Determine the (X, Y) coordinate at the center of the cell enclosing the given text.  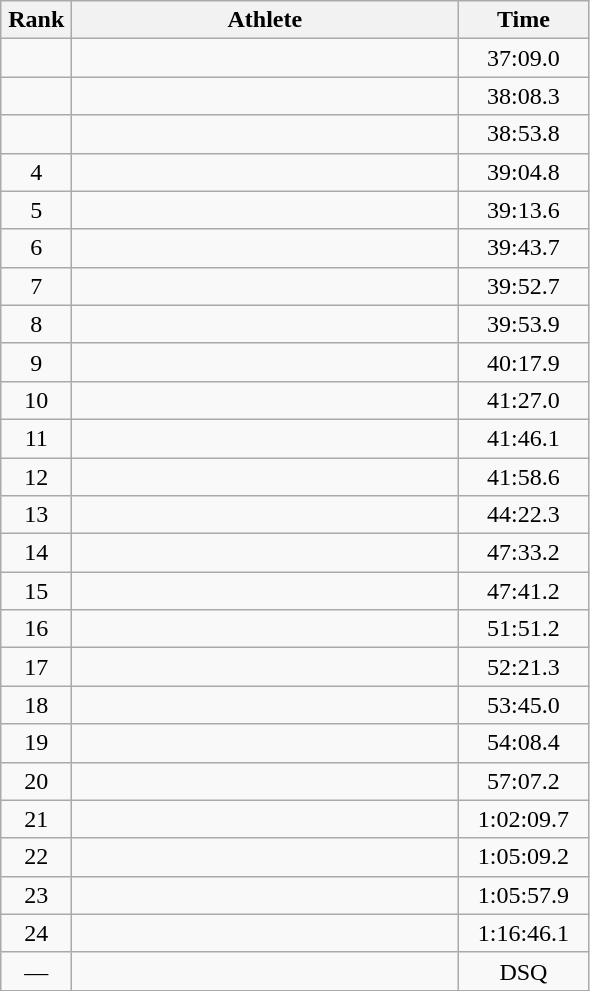
47:41.2 (524, 591)
21 (36, 819)
12 (36, 477)
53:45.0 (524, 705)
38:53.8 (524, 134)
19 (36, 743)
39:13.6 (524, 210)
41:46.1 (524, 438)
54:08.4 (524, 743)
39:53.9 (524, 324)
13 (36, 515)
8 (36, 324)
40:17.9 (524, 362)
4 (36, 172)
15 (36, 591)
51:51.2 (524, 629)
1:05:57.9 (524, 895)
37:09.0 (524, 58)
44:22.3 (524, 515)
39:04.8 (524, 172)
52:21.3 (524, 667)
1:16:46.1 (524, 933)
Time (524, 20)
14 (36, 553)
11 (36, 438)
23 (36, 895)
1:02:09.7 (524, 819)
6 (36, 248)
38:08.3 (524, 96)
1:05:09.2 (524, 857)
— (36, 971)
22 (36, 857)
39:52.7 (524, 286)
Athlete (265, 20)
41:27.0 (524, 400)
57:07.2 (524, 781)
10 (36, 400)
18 (36, 705)
7 (36, 286)
DSQ (524, 971)
Rank (36, 20)
9 (36, 362)
20 (36, 781)
17 (36, 667)
47:33.2 (524, 553)
5 (36, 210)
39:43.7 (524, 248)
24 (36, 933)
16 (36, 629)
41:58.6 (524, 477)
